Return the (x, y) coordinate for the center point of the cell that contains the specified text.  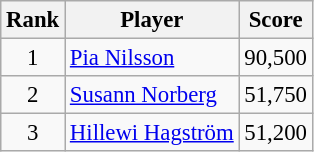
Pia Nilsson (152, 58)
Hillewi Hagström (152, 133)
51,200 (276, 133)
90,500 (276, 58)
51,750 (276, 95)
1 (33, 58)
2 (33, 95)
Rank (33, 20)
Score (276, 20)
Susann Norberg (152, 95)
Player (152, 20)
3 (33, 133)
